Locate the cell with the specified text and output its (x, y) center coordinate. 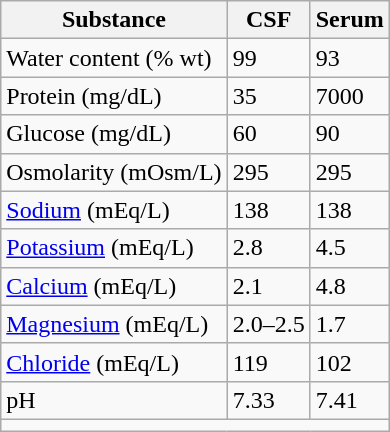
60 (268, 134)
pH (114, 400)
2.1 (268, 286)
90 (350, 134)
1.7 (350, 324)
Glucose (mg/dL) (114, 134)
CSF (268, 20)
Protein (mg/dL) (114, 96)
99 (268, 58)
Substance (114, 20)
Potassium (mEq/L) (114, 248)
Osmolarity (mOsm/L) (114, 172)
119 (268, 362)
4.5 (350, 248)
Water content (% wt) (114, 58)
7000 (350, 96)
2.8 (268, 248)
Magnesium (mEq/L) (114, 324)
102 (350, 362)
4.8 (350, 286)
Chloride (mEq/L) (114, 362)
7.41 (350, 400)
2.0–2.5 (268, 324)
35 (268, 96)
93 (350, 58)
Sodium (mEq/L) (114, 210)
7.33 (268, 400)
Serum (350, 20)
Calcium (mEq/L) (114, 286)
